Capture the cell that displays the provided text and extract its [x, y] central coordinate. 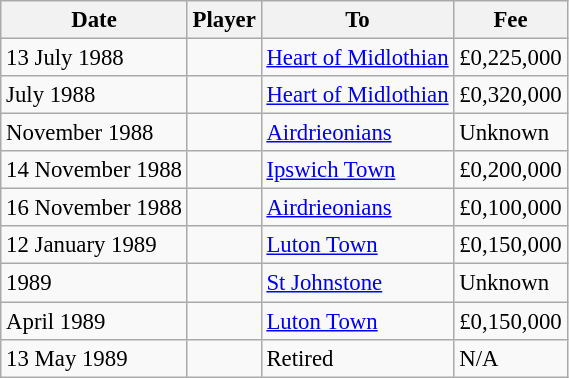
November 1988 [94, 133]
13 July 1988 [94, 58]
13 May 1989 [94, 358]
To [358, 20]
April 1989 [94, 321]
1989 [94, 283]
St Johnstone [358, 283]
£0,100,000 [510, 208]
Retired [358, 358]
£0,225,000 [510, 58]
16 November 1988 [94, 208]
12 January 1989 [94, 245]
N/A [510, 358]
July 1988 [94, 95]
£0,200,000 [510, 170]
Date [94, 20]
£0,320,000 [510, 95]
Fee [510, 20]
14 November 1988 [94, 170]
Ipswich Town [358, 170]
Player [224, 20]
